Output the (x, y) coordinate of the center of the cell containing the given text.  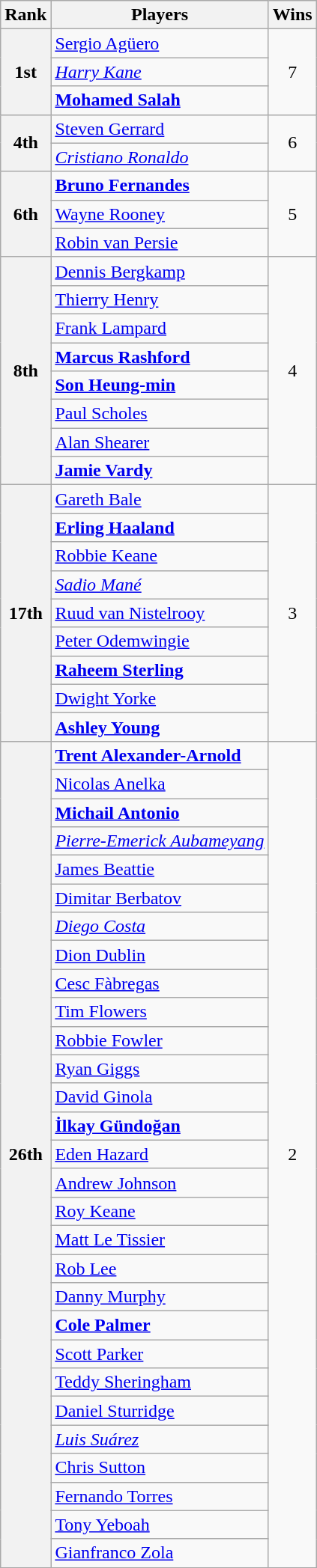
Michail Antonio (160, 812)
Robbie Fowler (160, 1040)
5 (292, 214)
James Beattie (160, 870)
Robin van Persie (160, 242)
Daniel Sturridge (160, 1411)
Fernando Torres (160, 1496)
Frank Lampard (160, 328)
Dwight Yorke (160, 698)
Ashley Young (160, 727)
Gareth Bale (160, 499)
Teddy Sheringham (160, 1382)
Gianfranco Zola (160, 1553)
Marcus Rashford (160, 357)
Matt Le Tissier (160, 1239)
Cesc Fàbregas (160, 983)
Wayne Rooney (160, 214)
3 (292, 614)
Tim Flowers (160, 1012)
Danny Murphy (160, 1297)
Harry Kane (160, 72)
Dimitar Berbatov (160, 898)
Wins (292, 15)
Erling Haaland (160, 528)
1st (25, 72)
4 (292, 370)
7 (292, 72)
Luis Suárez (160, 1439)
Raheem Sterling (160, 670)
Son Heung-min (160, 385)
Andrew Johnson (160, 1183)
Cristiano Ronaldo (160, 157)
Players (160, 15)
26th (25, 1154)
Ryan Giggs (160, 1069)
Robbie Keane (160, 556)
Cole Palmer (160, 1326)
Thierry Henry (160, 299)
Steven Gerrard (160, 129)
Sadio Mané (160, 585)
Alan Shearer (160, 442)
4th (25, 143)
17th (25, 614)
Ruud van Nistelrooy (160, 613)
Trent Alexander-Arnold (160, 755)
8th (25, 370)
Nicolas Anelka (160, 784)
Tony Yeboah (160, 1525)
Dennis Bergkamp (160, 271)
Mohamed Salah (160, 100)
David Ginola (160, 1097)
Rob Lee (160, 1269)
Peter Odemwingie (160, 641)
Paul Scholes (160, 414)
Diego Costa (160, 927)
Chris Sutton (160, 1468)
6 (292, 143)
2 (292, 1154)
İlkay Gündoğan (160, 1126)
Roy Keane (160, 1211)
Pierre-Emerick Aubameyang (160, 841)
Rank (25, 15)
Sergio Agüero (160, 43)
Bruno Fernandes (160, 186)
Eden Hazard (160, 1154)
Dion Dublin (160, 955)
Jamie Vardy (160, 471)
6th (25, 214)
Scott Parker (160, 1354)
